Detect which cell encompasses the target text, then output its [X, Y] center coordinate. 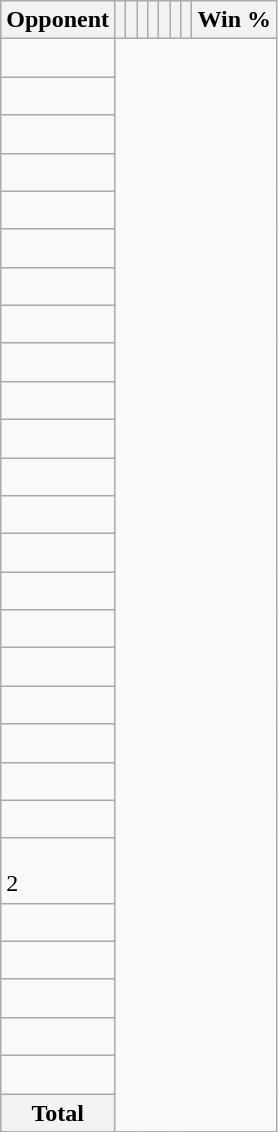
Total [58, 1113]
2 [58, 870]
Opponent [58, 20]
Win % [234, 20]
